From the cell containing the given text, extract its center point as [x, y] coordinate. 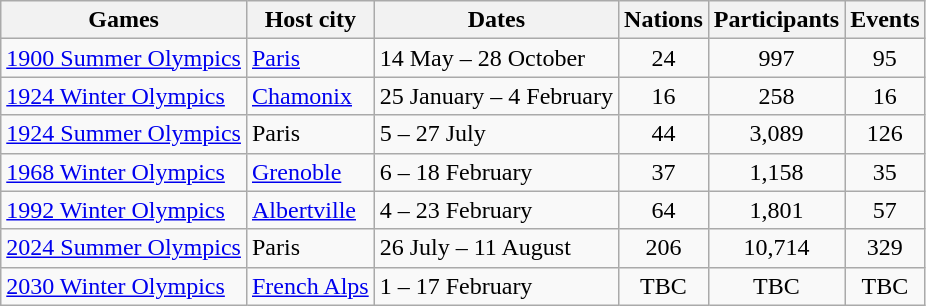
1968 Winter Olympics [124, 172]
25 January – 4 February [496, 96]
44 [664, 134]
35 [885, 172]
206 [664, 248]
997 [776, 58]
Nations [664, 20]
37 [664, 172]
1924 Summer Olympics [124, 134]
Games [124, 20]
5 – 27 July [496, 134]
1924 Winter Olympics [124, 96]
6 – 18 February [496, 172]
57 [885, 210]
Participants [776, 20]
4 – 23 February [496, 210]
14 May – 28 October [496, 58]
Events [885, 20]
Grenoble [310, 172]
French Alps [310, 286]
95 [885, 58]
2030 Winter Olympics [124, 286]
329 [885, 248]
258 [776, 96]
26 July – 11 August [496, 248]
24 [664, 58]
1 – 17 February [496, 286]
1,801 [776, 210]
64 [664, 210]
Dates [496, 20]
1,158 [776, 172]
Chamonix [310, 96]
3,089 [776, 134]
Host city [310, 20]
10,714 [776, 248]
1992 Winter Olympics [124, 210]
126 [885, 134]
1900 Summer Olympics [124, 58]
2024 Summer Olympics [124, 248]
Albertville [310, 210]
